Extract the (X, Y) coordinate from the center of the cell holding the provided text.  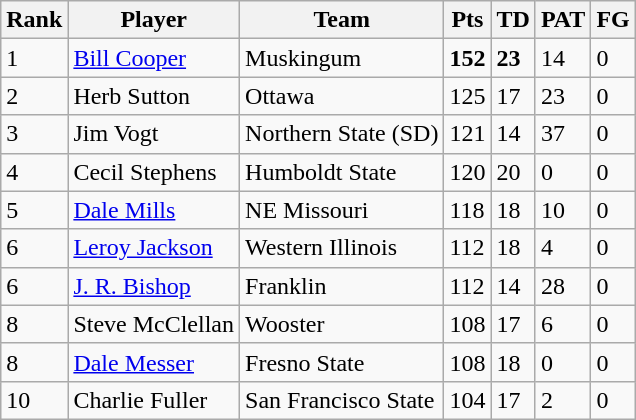
Rank (34, 20)
125 (468, 96)
Dale Messer (154, 362)
J. R. Bishop (154, 286)
Ottawa (342, 96)
Northern State (SD) (342, 134)
104 (468, 400)
Jim Vogt (154, 134)
San Francisco State (342, 400)
37 (563, 134)
28 (563, 286)
121 (468, 134)
Steve McClellan (154, 324)
Muskingum (342, 58)
Cecil Stephens (154, 172)
Western Illinois (342, 248)
NE Missouri (342, 210)
Humboldt State (342, 172)
152 (468, 58)
FG (613, 20)
3 (34, 134)
5 (34, 210)
120 (468, 172)
1 (34, 58)
Pts (468, 20)
118 (468, 210)
Leroy Jackson (154, 248)
Dale Mills (154, 210)
Herb Sutton (154, 96)
Bill Cooper (154, 58)
TD (513, 20)
Wooster (342, 324)
Fresno State (342, 362)
Team (342, 20)
Franklin (342, 286)
Charlie Fuller (154, 400)
Player (154, 20)
PAT (563, 20)
20 (513, 172)
